Identify which cell holds the provided text, then report its [x, y] central coordinate. 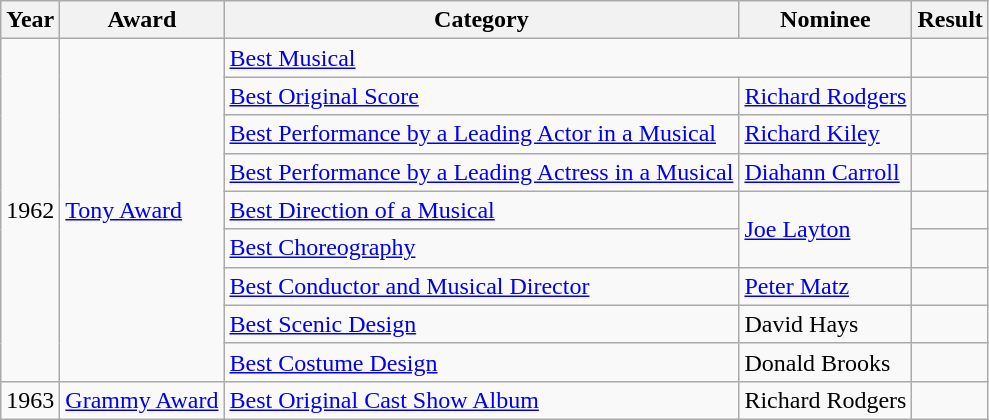
Grammy Award [142, 400]
Nominee [826, 20]
Peter Matz [826, 286]
Best Performance by a Leading Actress in a Musical [482, 172]
Joe Layton [826, 229]
Richard Kiley [826, 134]
Donald Brooks [826, 362]
Best Scenic Design [482, 324]
Best Original Cast Show Album [482, 400]
Best Original Score [482, 96]
Category [482, 20]
Best Direction of a Musical [482, 210]
Tony Award [142, 210]
1963 [30, 400]
Best Musical [568, 58]
David Hays [826, 324]
Best Conductor and Musical Director [482, 286]
Award [142, 20]
Result [950, 20]
Year [30, 20]
Best Performance by a Leading Actor in a Musical [482, 134]
1962 [30, 210]
Best Costume Design [482, 362]
Diahann Carroll [826, 172]
Best Choreography [482, 248]
